Locate the cell with the specified text and output its [x, y] center coordinate. 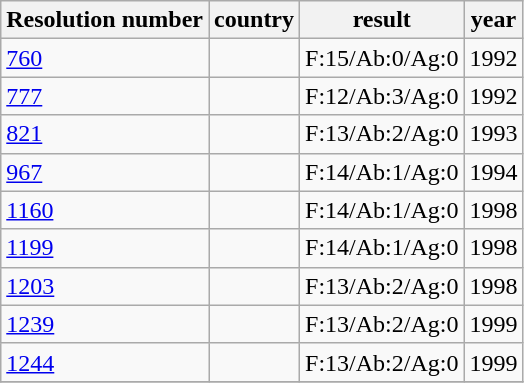
Resolution number [105, 20]
1203 [105, 286]
F:12/Ab:3/Ag:0 [382, 96]
777 [105, 96]
year [494, 20]
821 [105, 134]
F:15/Ab:0/Ag:0 [382, 58]
760 [105, 58]
country [254, 20]
967 [105, 172]
1994 [494, 172]
1160 [105, 210]
1239 [105, 324]
1244 [105, 362]
1993 [494, 134]
result [382, 20]
1199 [105, 248]
